Return the (X, Y) coordinate for the center point of the cell that contains the specified text.  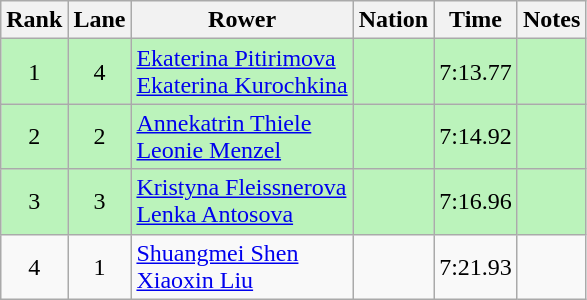
Time (476, 20)
7:16.96 (476, 202)
Ekaterina PitirimovaEkaterina Kurochkina (242, 72)
Lane (100, 20)
Rower (242, 20)
7:14.92 (476, 136)
Nation (393, 20)
7:13.77 (476, 72)
Rank (34, 20)
Annekatrin ThieleLeonie Menzel (242, 136)
Notes (551, 20)
Shuangmei ShenXiaoxin Liu (242, 266)
7:21.93 (476, 266)
Kristyna FleissnerovaLenka Antosova (242, 202)
